For the text-containing cell, return its midpoint in [x, y] coordinate format. 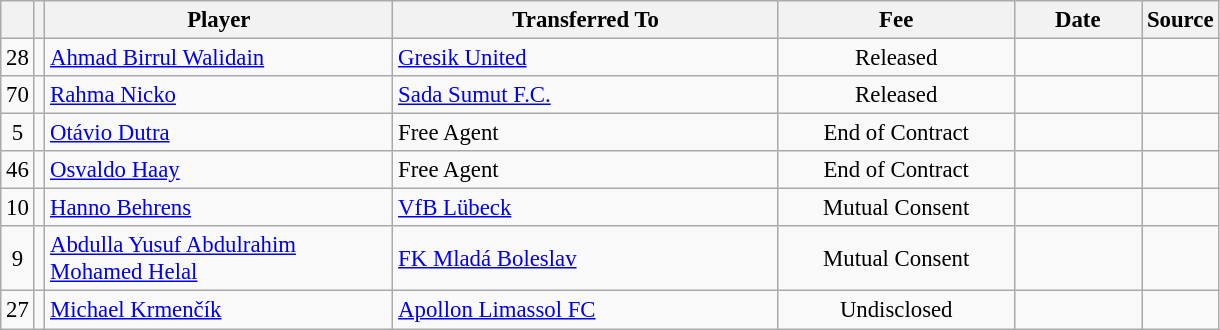
70 [18, 95]
Otávio Dutra [219, 133]
28 [18, 58]
VfB Lübeck [586, 208]
46 [18, 170]
Undisclosed [896, 310]
Fee [896, 20]
Sada Sumut F.C. [586, 95]
27 [18, 310]
5 [18, 133]
Abdulla Yusuf Abdulrahim Mohamed Helal [219, 258]
Osvaldo Haay [219, 170]
Transferred To [586, 20]
10 [18, 208]
Rahma Nicko [219, 95]
Apollon Limassol FC [586, 310]
Source [1180, 20]
Ahmad Birrul Walidain [219, 58]
9 [18, 258]
Date [1078, 20]
Michael Krmenčík [219, 310]
Gresik United [586, 58]
Player [219, 20]
FK Mladá Boleslav [586, 258]
Hanno Behrens [219, 208]
